Provide the (x, y) coordinate of the cell's center where the given text is located.  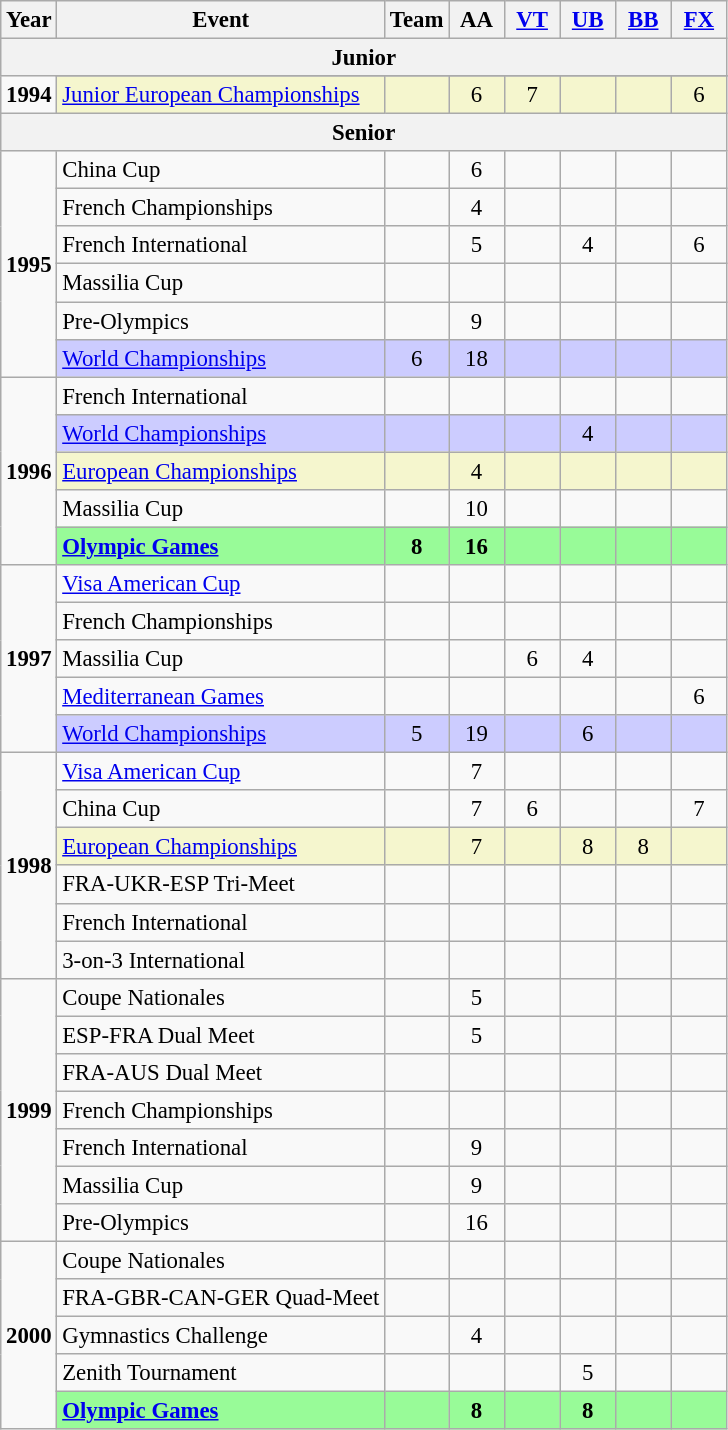
1999 (29, 1110)
ESP-FRA Dual Meet (221, 1035)
10 (477, 509)
18 (477, 358)
Team (417, 20)
AA (477, 20)
19 (477, 734)
3-on-3 International (221, 960)
UB (588, 20)
2000 (29, 1336)
1998 (29, 866)
Junior European Championships (221, 95)
Gymnastics Challenge (221, 1336)
1994 (29, 95)
FRA-UKR-ESP Tri-Meet (221, 885)
Zenith Tournament (221, 1373)
BB (643, 20)
Event (221, 20)
FRA-GBR-CAN-GER Quad-Meet (221, 1298)
FRA-AUS Dual Meet (221, 1073)
VT (532, 20)
Senior (364, 133)
Year (29, 20)
FX (699, 20)
1995 (29, 264)
1996 (29, 471)
Junior (364, 58)
1997 (29, 659)
Mediterranean Games (221, 697)
